Return [x, y] of the center of cell containing provided text 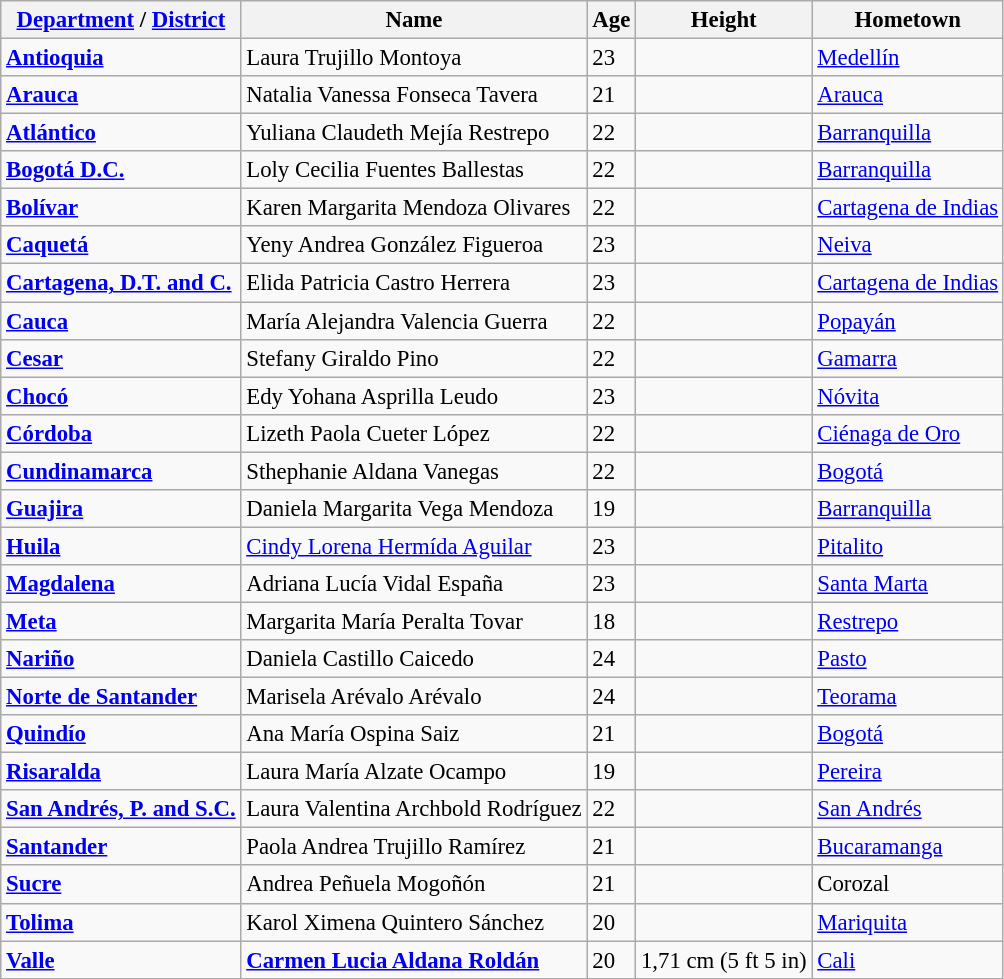
Valle [121, 960]
Córdoba [121, 433]
Corozal [908, 885]
Karol Ximena Quintero Sánchez [414, 922]
Gamarra [908, 358]
Elida Patricia Castro Herrera [414, 283]
Cartagena, D.T. and C. [121, 283]
Daniela Castillo Caicedo [414, 659]
Tolima [121, 922]
Caquetá [121, 245]
Hometown [908, 20]
Mariquita [908, 922]
Natalia Vanessa Fonseca Tavera [414, 95]
Pitalito [908, 546]
Laura Trujillo Montoya [414, 58]
Pereira [908, 772]
Neiva [908, 245]
Yuliana Claudeth Mejía Restrepo [414, 133]
María Alejandra Valencia Guerra [414, 321]
Magdalena [121, 584]
Sucre [121, 885]
Restrepo [908, 621]
Name [414, 20]
Cundinamarca [121, 471]
Lizeth Paola Cueter López [414, 433]
Risaralda [121, 772]
Nariño [121, 659]
Nóvita [908, 396]
Stefany Giraldo Pino [414, 358]
Teorama [908, 697]
Age [612, 20]
Atlántico [121, 133]
Andrea Peñuela Mogoñón [414, 885]
Yeny Andrea González Figueroa [414, 245]
Popayán [908, 321]
Bucaramanga [908, 847]
Cauca [121, 321]
Norte de Santander [121, 697]
Department / District [121, 20]
Karen Margarita Mendoza Olivares [414, 208]
Paola Andrea Trujillo Ramírez [414, 847]
Laura Valentina Archbold Rodríguez [414, 809]
Edy Yohana Asprilla Leudo [414, 396]
San Andrés [908, 809]
Sthephanie Aldana Vanegas [414, 471]
Loly Cecilia Fuentes Ballestas [414, 170]
Daniela Margarita Vega Mendoza [414, 509]
Cindy Lorena Hermída Aguilar [414, 546]
Pasto [908, 659]
Meta [121, 621]
Margarita María Peralta Tovar [414, 621]
Ana María Ospina Saiz [414, 734]
Medellín [908, 58]
Santander [121, 847]
1,71 cm (5 ft 5 in) [724, 960]
Chocó [121, 396]
Carmen Lucia Aldana Roldán [414, 960]
Bolívar [121, 208]
Marisela Arévalo Arévalo [414, 697]
Guajira [121, 509]
Bogotá D.C. [121, 170]
Ciénaga de Oro [908, 433]
Antioquia [121, 58]
Height [724, 20]
Cesar [121, 358]
18 [612, 621]
Quindío [121, 734]
Cali [908, 960]
Santa Marta [908, 584]
San Andrés, P. and S.C. [121, 809]
Adriana Lucía Vidal España [414, 584]
Huila [121, 546]
Laura María Alzate Ocampo [414, 772]
